Find where the given text appears and provide that cell's center as (x, y) coordinate. 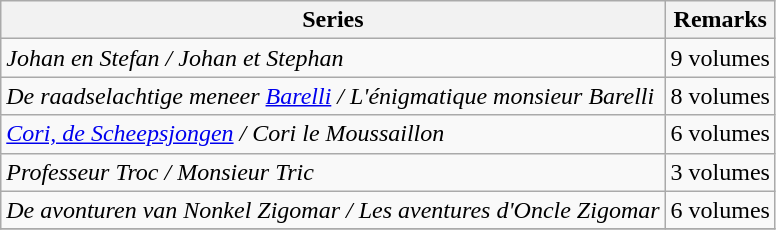
Series (333, 20)
Cori, de Scheepsjongen / Cori le Moussaillon (333, 134)
3 volumes (720, 172)
9 volumes (720, 58)
Remarks (720, 20)
Johan en Stefan / Johan et Stephan (333, 58)
De avonturen van Nonkel Zigomar / Les aventures d'Oncle Zigomar (333, 210)
8 volumes (720, 96)
Professeur Troc / Monsieur Tric (333, 172)
De raadselachtige meneer Barelli / L'énigmatique monsieur Barelli (333, 96)
